Search for the cell housing the specified text and yield its [x, y] center coordinate. 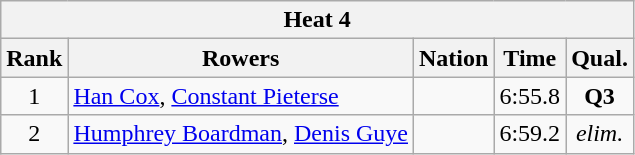
Q3 [600, 96]
2 [34, 134]
1 [34, 96]
Humphrey Boardman, Denis Guye [241, 134]
Nation [454, 58]
6:59.2 [530, 134]
Rank [34, 58]
Rowers [241, 58]
Qual. [600, 58]
Heat 4 [318, 20]
Han Cox, Constant Pieterse [241, 96]
Time [530, 58]
6:55.8 [530, 96]
elim. [600, 134]
